Pinpoint the cell where the given text exists, returning its [x, y] midpoint coordinate. 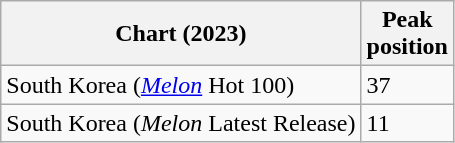
South Korea (Melon Hot 100) [181, 85]
South Korea (Melon Latest Release) [181, 123]
Chart (2023) [181, 34]
37 [407, 85]
Peakposition [407, 34]
11 [407, 123]
